Locate the cell with the specified text and output its (X, Y) center coordinate. 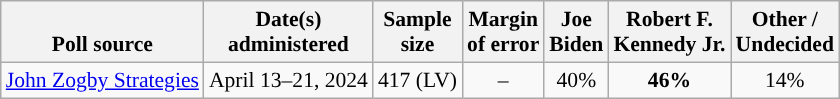
JoeBiden (576, 32)
46% (669, 80)
Date(s)administered (288, 32)
– (503, 80)
40% (576, 80)
Samplesize (418, 32)
April 13–21, 2024 (288, 80)
14% (784, 80)
John Zogby Strategies (102, 80)
Robert F.Kennedy Jr. (669, 32)
Poll source (102, 32)
Marginof error (503, 32)
417 (LV) (418, 80)
Other /Undecided (784, 32)
